Identify which cell holds the provided text, then report its (X, Y) central coordinate. 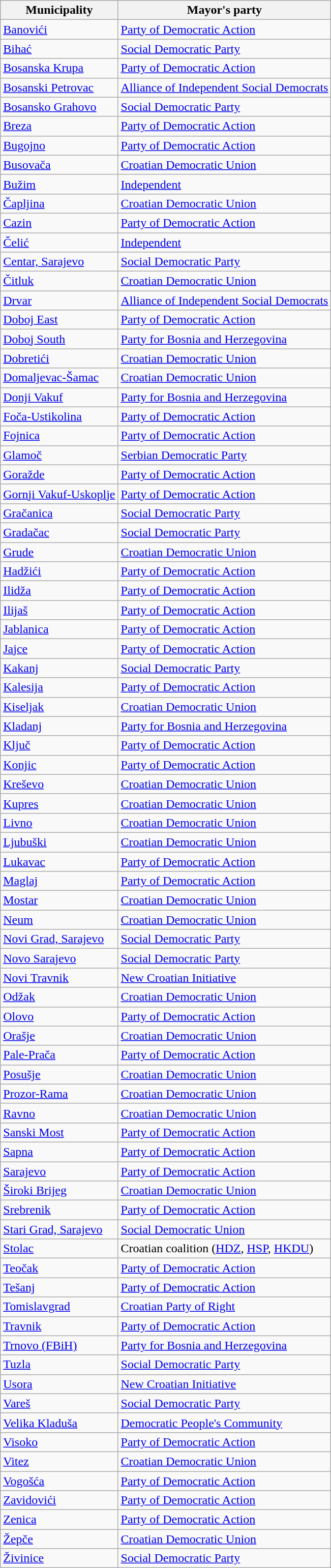
Vogošća (59, 1481)
Mostar (59, 900)
Novi Grad, Sarajevo (59, 939)
Drvar (59, 300)
Sarajevo (59, 1171)
Doboj East (59, 320)
Bugojno (59, 145)
Bosansko Grahovo (59, 107)
Zavidovići (59, 1500)
Čelić (59, 243)
Visoko (59, 1442)
Croatian coalition (HDZ, HSP, HKDU) (225, 1249)
Ključ (59, 745)
Žepče (59, 1539)
Vareš (59, 1403)
Grude (59, 552)
Velika Kladuša (59, 1423)
Stari Grad, Sarajevo (59, 1229)
Kladanj (59, 726)
Kreševo (59, 784)
Olovo (59, 1016)
Livno (59, 823)
Novo Sarajevo (59, 958)
Tomislavgrad (59, 1307)
Lukavac (59, 862)
Ilidža (59, 591)
Posušje (59, 1074)
Srebrenik (59, 1210)
Tešanj (59, 1287)
Jablanica (59, 629)
Municipality (59, 10)
Democratic People's Community (225, 1423)
Vitez (59, 1461)
Teočak (59, 1268)
Dobretići (59, 358)
Busovača (59, 165)
Social Democratic Union (225, 1229)
Gradačac (59, 532)
Kupres (59, 803)
Foča-Ustikolina (59, 416)
Bosanski Petrovac (59, 87)
Živinice (59, 1558)
Croatian Party of Right (225, 1307)
Sapna (59, 1152)
Široki Brijeg (59, 1191)
Usora (59, 1384)
Mayor's party (225, 10)
Čapljina (59, 203)
Čitluk (59, 281)
Jajce (59, 649)
Breza (59, 126)
Fojnica (59, 436)
Stolac (59, 1249)
Ilijaš (59, 610)
Gornji Vakuf-Uskoplje (59, 494)
Orašje (59, 1036)
Domaljevac-Šamac (59, 378)
Ljubuški (59, 842)
Cazin (59, 223)
Ravno (59, 1113)
Kakanj (59, 668)
Kiseljak (59, 707)
Bihać (59, 49)
Centar, Sarajevo (59, 262)
Travnik (59, 1326)
Maglaj (59, 881)
Pale-Prača (59, 1055)
Banovići (59, 29)
Sanski Most (59, 1132)
Prozor-Rama (59, 1094)
Zenica (59, 1520)
Konjic (59, 765)
Serbian Democratic Party (225, 455)
Trnovo (FBiH) (59, 1345)
Tuzla (59, 1365)
Doboj South (59, 339)
Glamoč (59, 455)
Neum (59, 920)
Bužim (59, 184)
Hadžići (59, 571)
Novi Travnik (59, 978)
Kalesija (59, 687)
Odžak (59, 997)
Bosanska Krupa (59, 68)
Gračanica (59, 513)
Donji Vakuf (59, 397)
Goražde (59, 474)
